Identify which cell holds the provided text, then report its [X, Y] central coordinate. 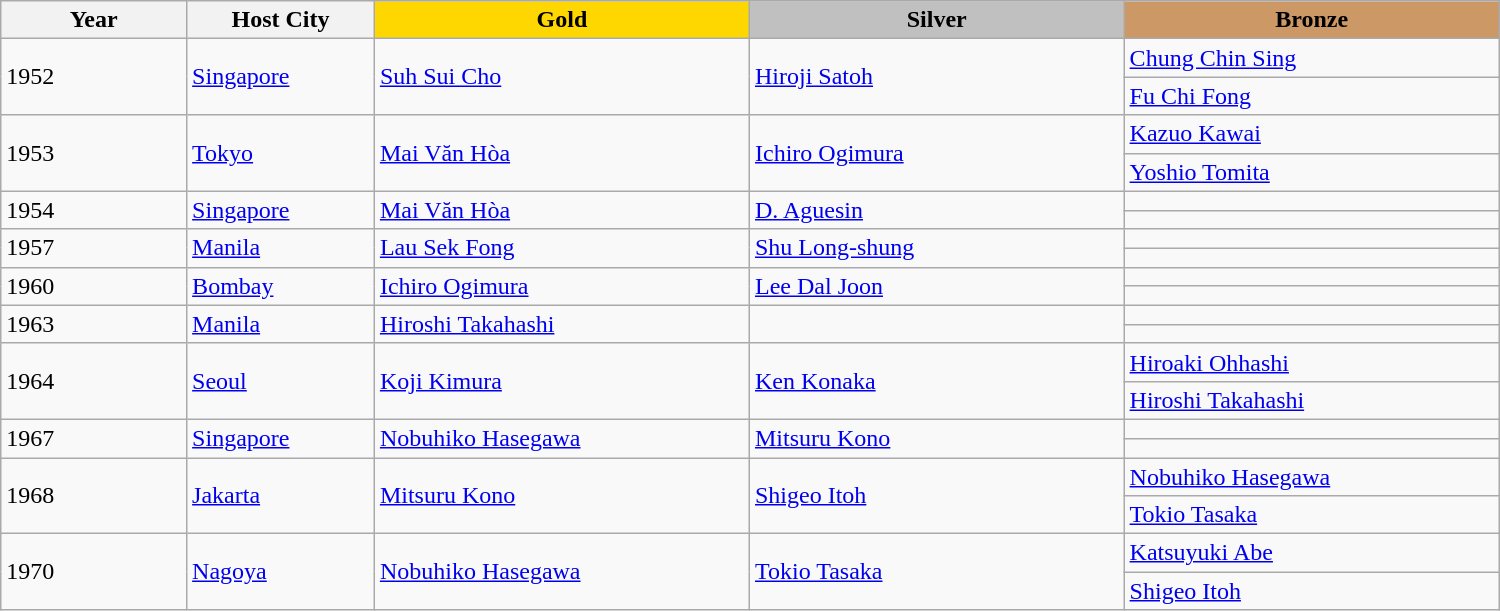
Suh Sui Cho [562, 77]
Koji Kimura [562, 381]
Chung Chin Sing [1312, 58]
Bombay [281, 286]
1953 [94, 153]
1957 [94, 248]
Shu Long-shung [936, 248]
1954 [94, 210]
1964 [94, 381]
Katsuyuki Abe [1312, 553]
1960 [94, 286]
Silver [936, 20]
Year [94, 20]
Gold [562, 20]
Kazuo Kawai [1312, 134]
1963 [94, 324]
Fu Chi Fong [1312, 96]
1952 [94, 77]
Host City [281, 20]
Jakarta [281, 496]
D. Aguesin [936, 210]
Lau Sek Fong [562, 248]
Seoul [281, 381]
Yoshio Tomita [1312, 172]
Ken Konaka [936, 381]
Nagoya [281, 572]
Lee Dal Joon [936, 286]
Tokyo [281, 153]
Hiroaki Ohhashi [1312, 362]
1968 [94, 496]
Hiroji Satoh [936, 77]
1970 [94, 572]
1967 [94, 438]
Bronze [1312, 20]
